For the text-containing cell, return its midpoint in (x, y) coordinate format. 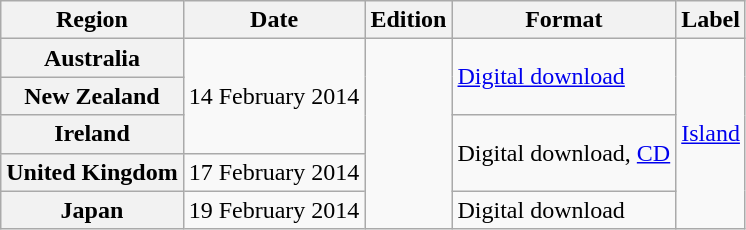
Format (564, 20)
Digital download, CD (564, 153)
Ireland (92, 134)
19 February 2014 (274, 210)
United Kingdom (92, 172)
Island (711, 134)
Australia (92, 58)
17 February 2014 (274, 172)
Edition (408, 20)
Region (92, 20)
Date (274, 20)
Japan (92, 210)
Label (711, 20)
New Zealand (92, 96)
14 February 2014 (274, 96)
